Provide the (X, Y) coordinate of the cell's center where the given text is located.  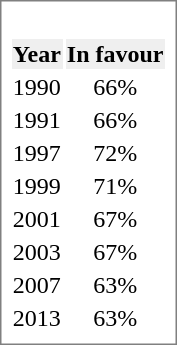
Year (36, 54)
1990 (36, 87)
2007 (36, 285)
1999 (36, 186)
1997 (36, 153)
2013 (36, 318)
2001 (36, 219)
2003 (36, 252)
72% (115, 153)
In favour (115, 54)
71% (115, 186)
Year In favour 1990 66% 1991 66% 1997 72% 1999 71% 2001 67% 2003 67% 2007 63% 2013 63% (88, 173)
1991 (36, 120)
